Pinpoint the cell where the given text exists, returning its (X, Y) midpoint coordinate. 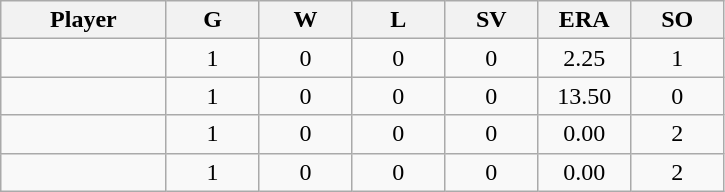
L (398, 20)
13.50 (584, 96)
ERA (584, 20)
Player (84, 20)
SO (678, 20)
2.25 (584, 58)
W (306, 20)
G (212, 20)
SV (492, 20)
